Provide the (X, Y) coordinate of the cell's center where the given text is located.  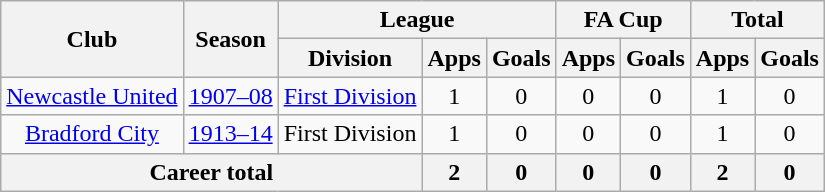
Newcastle United (92, 96)
League (417, 20)
Division (350, 58)
Season (230, 39)
Total (757, 20)
Bradford City (92, 134)
Career total (212, 172)
1907–08 (230, 96)
FA Cup (623, 20)
Club (92, 39)
1913–14 (230, 134)
